Pinpoint the cell where the given text exists, returning its (x, y) midpoint coordinate. 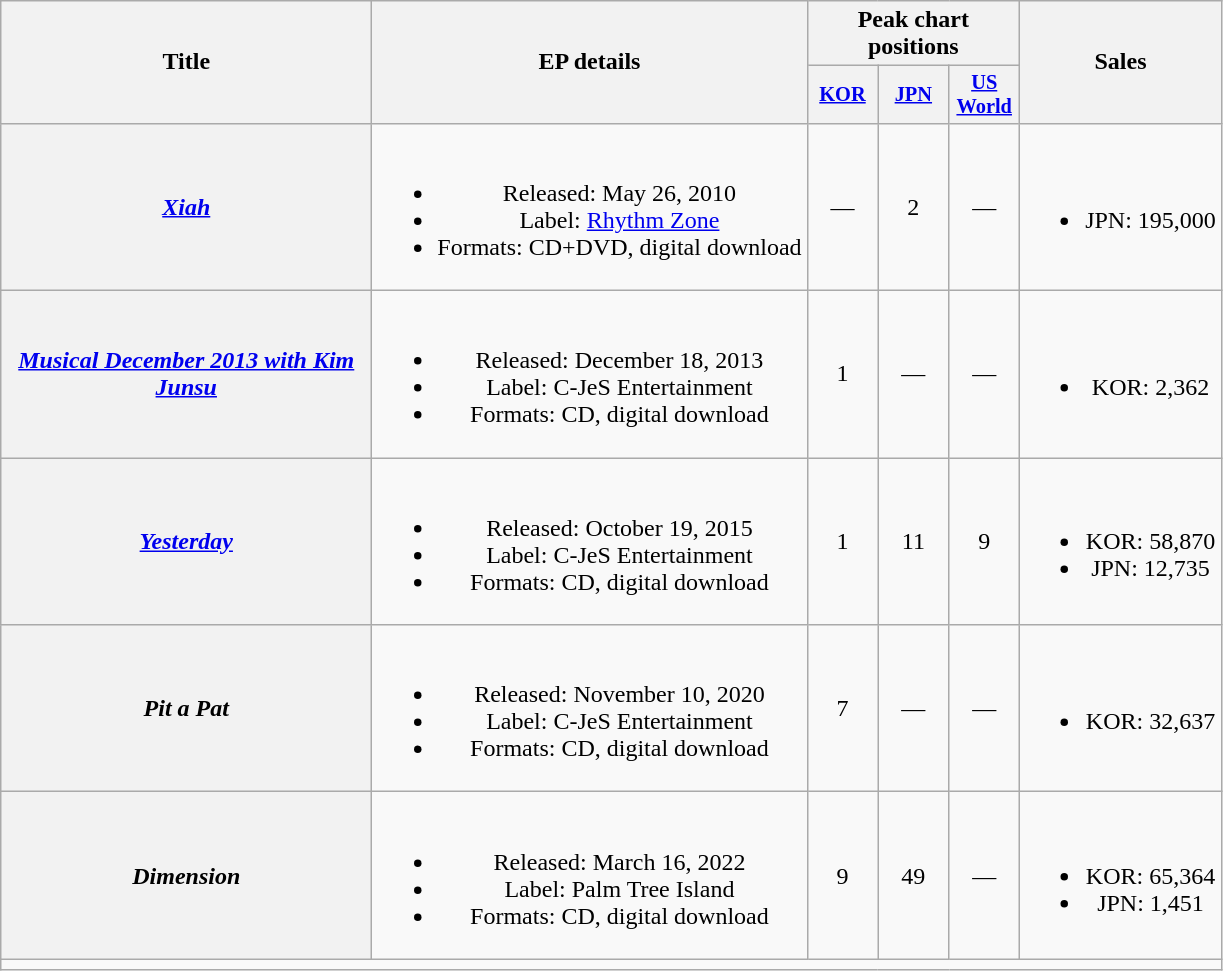
Released: March 16, 2022Label: Palm Tree IslandFormats: CD, digital download (590, 876)
11 (914, 542)
49 (914, 876)
Xiah (186, 206)
Released: May 26, 2010Label: Rhythm ZoneFormats: CD+DVD, digital download (590, 206)
Pit a Pat (186, 708)
KOR: 58,870JPN: 12,735 (1121, 542)
Sales (1121, 62)
JPN: 195,000 (1121, 206)
Dimension (186, 876)
7 (842, 708)
2 (914, 206)
Yesterday (186, 542)
Released: November 10, 2020Label: C-JeS EntertainmentFormats: CD, digital download (590, 708)
KOR: 2,362 (1121, 374)
KOR: 32,637 (1121, 708)
KOR (842, 95)
Released: December 18, 2013Label: C-JeS EntertainmentFormats: CD, digital download (590, 374)
Title (186, 62)
Peak chart positions (914, 34)
KOR: 65,364JPN: 1,451 (1121, 876)
JPN (914, 95)
EP details (590, 62)
Musical December 2013 with Kim Junsu (186, 374)
USWorld (984, 95)
Released: October 19, 2015Label: C-JeS EntertainmentFormats: CD, digital download (590, 542)
